Capture the cell that displays the provided text and extract its (x, y) central coordinate. 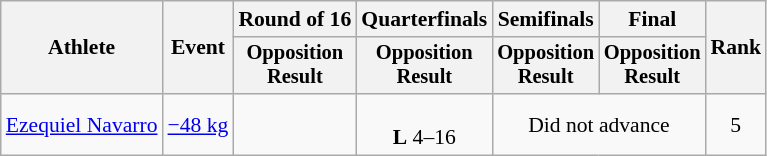
Ezequiel Navarro (82, 124)
Athlete (82, 48)
Semifinals (546, 19)
5 (736, 124)
Rank (736, 48)
L 4–16 (424, 124)
Quarterfinals (424, 19)
Round of 16 (294, 19)
Event (198, 48)
Did not advance (598, 124)
Final (652, 19)
−48 kg (198, 124)
